Find where the given text appears and provide that cell's center as (X, Y) coordinate. 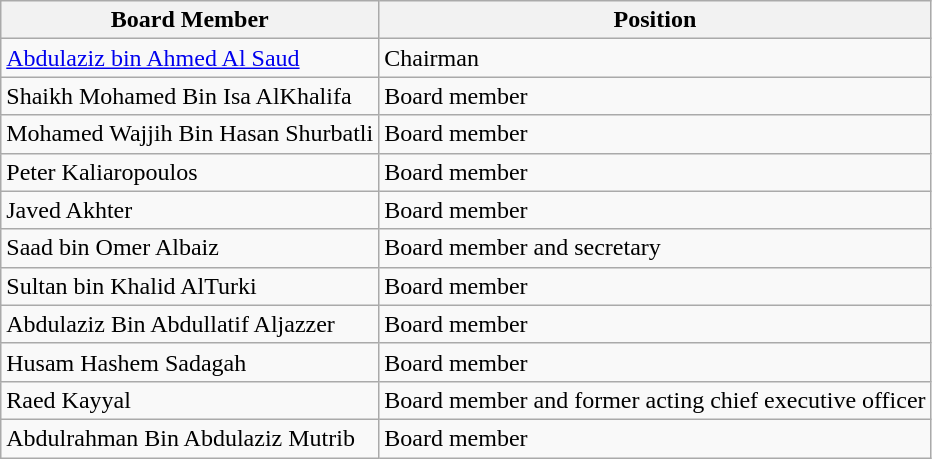
Sultan bin Khalid AlTurki (190, 286)
Position (655, 20)
Board member and secretary (655, 248)
Abdulaziz bin Ahmed Al Saud (190, 58)
Saad bin Omer Albaiz (190, 248)
Shaikh Mohamed Bin Isa AlKhalifa (190, 96)
Husam Hashem Sadagah (190, 362)
Peter Kaliaropoulos (190, 172)
Board Member (190, 20)
Abdulaziz Bin Abdullatif Aljazzer (190, 324)
Board member and former acting chief executive officer (655, 400)
Mohamed Wajjih Bin Hasan Shurbatli (190, 134)
Raed Kayyal (190, 400)
Abdulrahman Bin Abdulaziz Mutrib (190, 438)
Javed Akhter (190, 210)
Chairman (655, 58)
